Provide the (X, Y) coordinate of the cell's center where the given text is located.  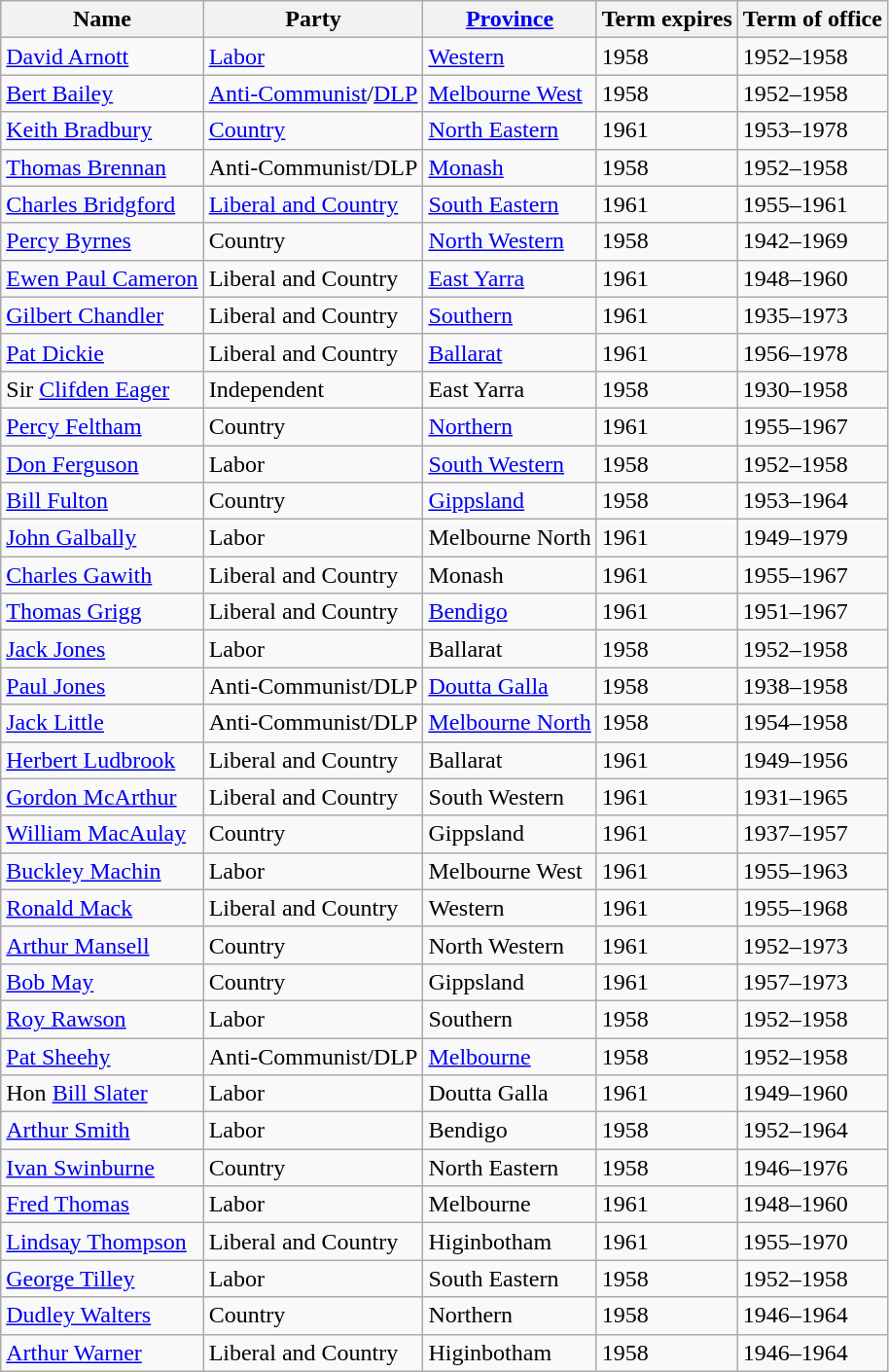
Gordon McArthur (102, 797)
1955–1963 (812, 871)
Dudley Walters (102, 1316)
Ewen Paul Cameron (102, 278)
1946–1976 (812, 1168)
John Galbally (102, 538)
Fred Thomas (102, 1205)
1942–1969 (812, 241)
Herbert Ludbrook (102, 760)
Buckley Machin (102, 871)
Bob May (102, 982)
Name (102, 19)
David Arnott (102, 56)
Party (313, 19)
Percy Feltham (102, 426)
1954–1958 (812, 723)
1955–1961 (812, 204)
1931–1965 (812, 797)
Hon Bill Slater (102, 1094)
Don Ferguson (102, 464)
1930–1958 (812, 389)
Province (510, 19)
1955–1970 (812, 1242)
1949–1960 (812, 1094)
1951–1967 (812, 612)
Jack Little (102, 723)
Charles Gawith (102, 575)
Term of office (812, 19)
Thomas Brennan (102, 167)
George Tilley (102, 1279)
1937–1957 (812, 834)
1955–1968 (812, 908)
William MacAulay (102, 834)
Independent (313, 389)
Thomas Grigg (102, 612)
Percy Byrnes (102, 241)
1957–1973 (812, 982)
Sir Clifden Eager (102, 389)
Ronald Mack (102, 908)
Arthur Warner (102, 1353)
Pat Dickie (102, 352)
Arthur Smith (102, 1131)
Jack Jones (102, 649)
Term expires (667, 19)
Paul Jones (102, 686)
1949–1956 (812, 760)
1953–1964 (812, 501)
1949–1979 (812, 538)
Ivan Swinburne (102, 1168)
Keith Bradbury (102, 130)
Roy Rawson (102, 1019)
Bert Bailey (102, 93)
1952–1973 (812, 945)
1952–1964 (812, 1131)
Lindsay Thompson (102, 1242)
1938–1958 (812, 686)
Gilbert Chandler (102, 315)
Charles Bridgford (102, 204)
1953–1978 (812, 130)
Pat Sheehy (102, 1056)
1956–1978 (812, 352)
1935–1973 (812, 315)
Arthur Mansell (102, 945)
Bill Fulton (102, 501)
